Find where the given text appears and provide that cell's center as [X, Y] coordinate. 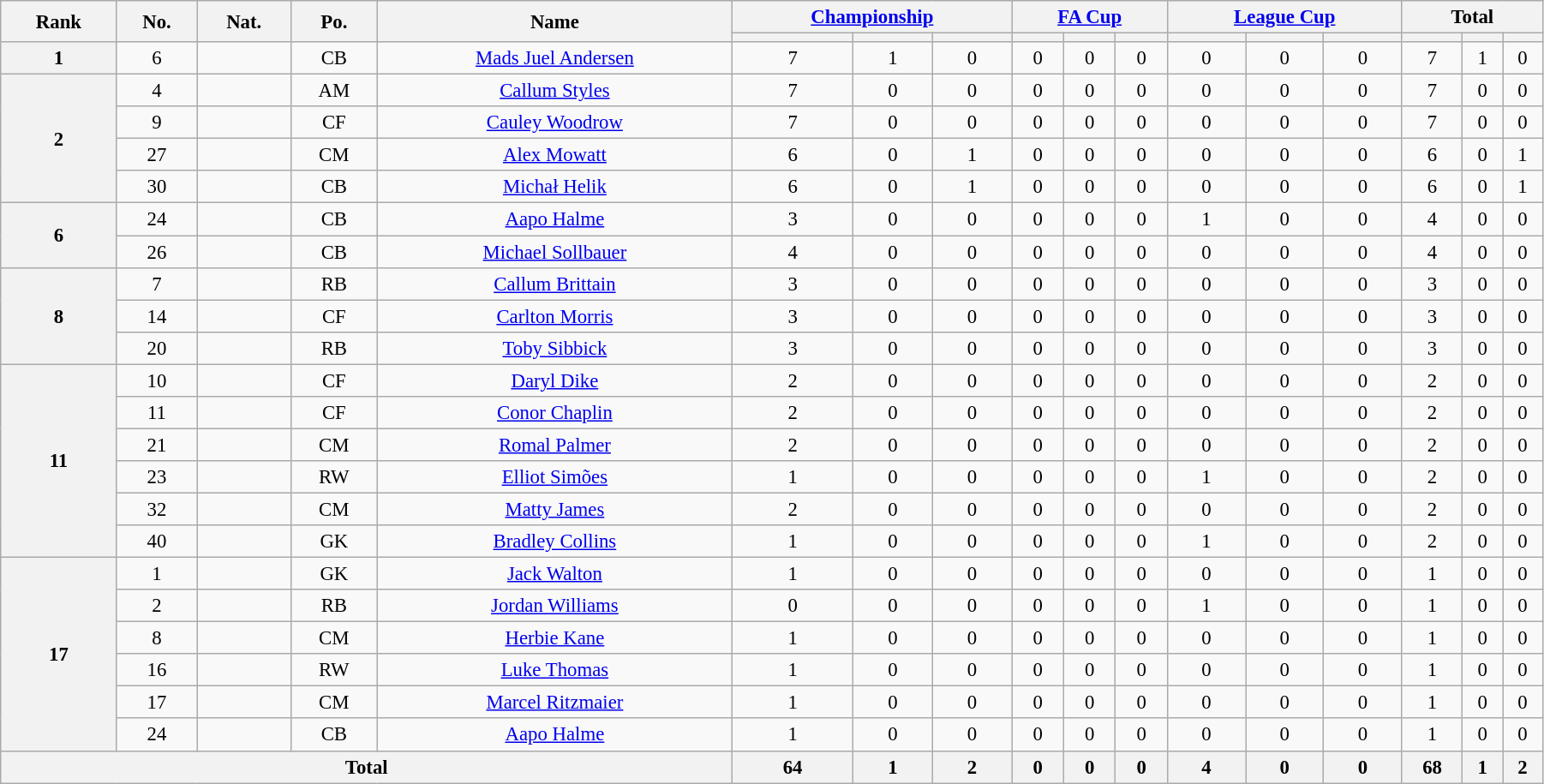
21 [157, 445]
30 [157, 188]
32 [157, 509]
68 [1433, 767]
Callum Styles [555, 91]
64 [793, 767]
No. [157, 21]
14 [157, 316]
Alex Mowatt [555, 155]
Name [555, 21]
Jordan Williams [555, 606]
Romal Palmer [555, 445]
10 [157, 380]
Matty James [555, 509]
Rank [58, 21]
Elliot Simões [555, 477]
League Cup [1284, 17]
Nat. [244, 21]
Toby Sibbick [555, 348]
Mads Juel Andersen [555, 58]
Jack Walton [555, 574]
40 [157, 542]
27 [157, 155]
Conor Chaplin [555, 413]
Carlton Morris [555, 316]
Herbie Kane [555, 638]
Bradley Collins [555, 542]
Michael Sollbauer [555, 252]
9 [157, 123]
Marcel Ritzmaier [555, 703]
Cauley Woodrow [555, 123]
26 [157, 252]
23 [157, 477]
16 [157, 670]
Po. [334, 21]
Callum Brittain [555, 284]
Daryl Dike [555, 380]
20 [157, 348]
FA Cup [1090, 17]
AM [334, 91]
Luke Thomas [555, 670]
Michał Helik [555, 188]
Championship [872, 17]
